For the text-containing cell, return its midpoint in [x, y] coordinate format. 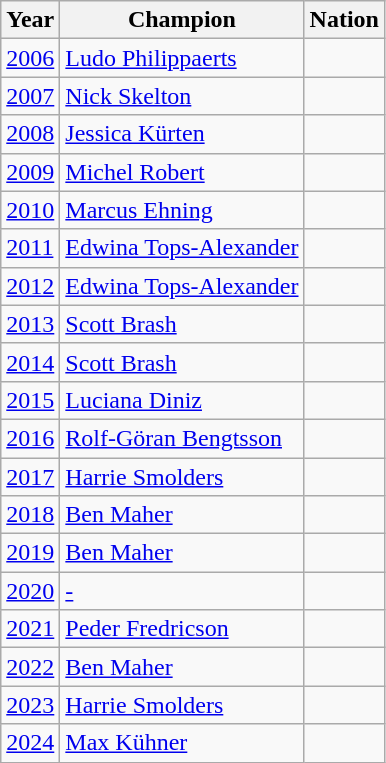
Year [30, 20]
Nation [344, 20]
2024 [30, 743]
Champion [182, 20]
Nick Skelton [182, 96]
Ludo Philippaerts [182, 58]
2023 [30, 705]
2014 [30, 362]
2019 [30, 553]
2013 [30, 324]
2011 [30, 248]
2020 [30, 591]
2009 [30, 172]
2016 [30, 438]
2021 [30, 629]
- [182, 591]
2010 [30, 210]
Max Kühner [182, 743]
Luciana Diniz [182, 400]
2015 [30, 400]
2022 [30, 667]
2018 [30, 515]
Michel Robert [182, 172]
Jessica Kürten [182, 134]
2012 [30, 286]
Marcus Ehning [182, 210]
2017 [30, 477]
Peder Fredricson [182, 629]
2006 [30, 58]
Rolf-Göran Bengtsson [182, 438]
2008 [30, 134]
2007 [30, 96]
